Locate the cell with the specified text and output its [x, y] center coordinate. 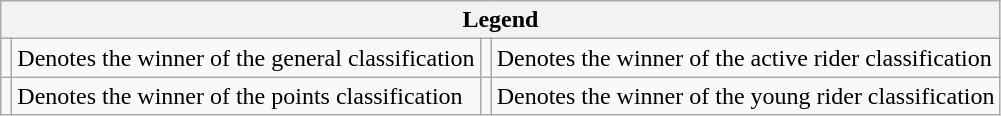
Denotes the winner of the young rider classification [746, 96]
Denotes the winner of the points classification [246, 96]
Legend [500, 20]
Denotes the winner of the general classification [246, 58]
Denotes the winner of the active rider classification [746, 58]
